Extract the [X, Y] coordinate from the center of the cell holding the provided text.  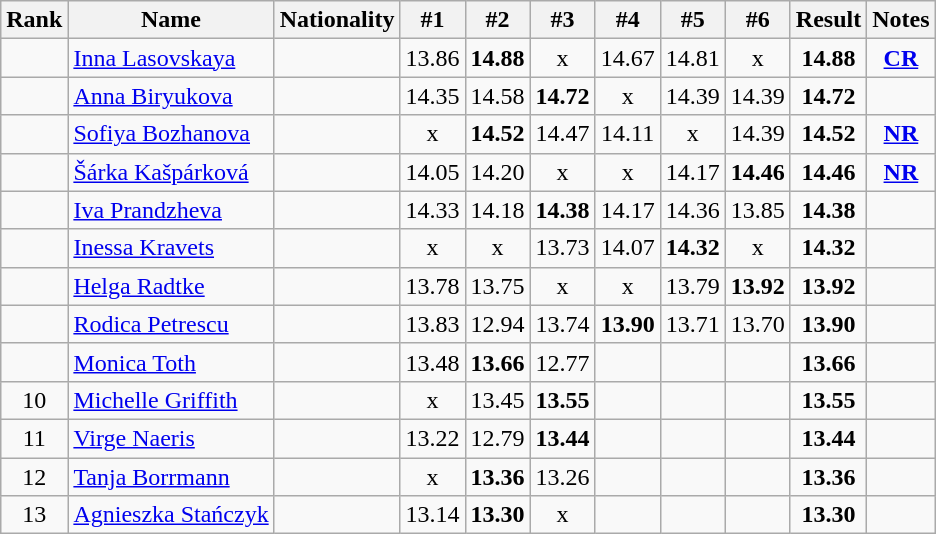
Rank [34, 20]
Inna Lasovskaya [171, 58]
13.73 [562, 248]
Name [171, 20]
13.78 [432, 286]
Result [828, 20]
14.47 [562, 134]
12.94 [498, 324]
13.83 [432, 324]
13.75 [498, 286]
#5 [692, 20]
#6 [758, 20]
Notes [901, 20]
14.05 [432, 172]
Sofiya Bozhanova [171, 134]
13.14 [432, 515]
Rodica Petrescu [171, 324]
13.71 [692, 324]
#4 [628, 20]
14.33 [432, 210]
Šárka Kašpárková [171, 172]
14.18 [498, 210]
#3 [562, 20]
13.48 [432, 362]
12.77 [562, 362]
Iva Prandzheva [171, 210]
13.22 [432, 438]
Monica Toth [171, 362]
#2 [498, 20]
14.36 [692, 210]
12 [34, 477]
14.35 [432, 96]
13.79 [692, 286]
Inessa Kravets [171, 248]
13.74 [562, 324]
#1 [432, 20]
14.07 [628, 248]
13.70 [758, 324]
14.58 [498, 96]
13.45 [498, 400]
13 [34, 515]
CR [901, 58]
14.11 [628, 134]
Virge Naeris [171, 438]
Tanja Borrmann [171, 477]
Michelle Griffith [171, 400]
13.86 [432, 58]
11 [34, 438]
13.85 [758, 210]
12.79 [498, 438]
Anna Biryukova [171, 96]
Nationality [337, 20]
Agnieszka Stańczyk [171, 515]
Helga Radtke [171, 286]
13.26 [562, 477]
14.67 [628, 58]
14.81 [692, 58]
14.20 [498, 172]
10 [34, 400]
